Return the [x, y] coordinate for the center point of the cell that contains the specified text.  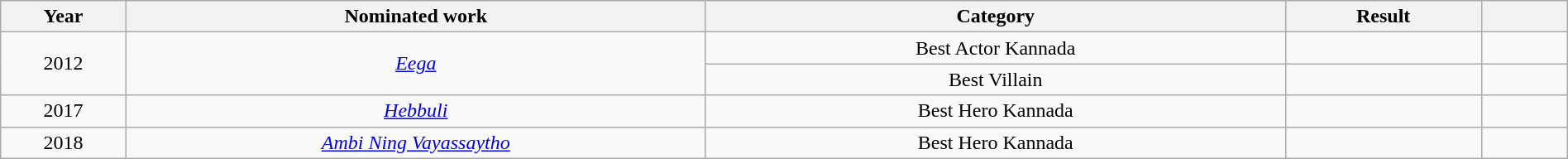
2017 [64, 111]
Year [64, 17]
Eega [415, 64]
Category [996, 17]
Best Villain [996, 79]
2012 [64, 64]
2018 [64, 142]
Nominated work [415, 17]
Best Actor Kannada [996, 48]
Hebbuli [415, 111]
Result [1383, 17]
Ambi Ning Vayassaytho [415, 142]
